Locate the cell with the specified text and output its [X, Y] center coordinate. 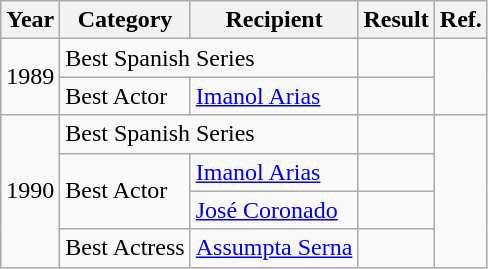
Assumpta Serna [274, 248]
Recipient [274, 20]
Category [125, 20]
1989 [30, 77]
Ref. [460, 20]
1990 [30, 191]
Year [30, 20]
José Coronado [274, 210]
Best Actress [125, 248]
Result [396, 20]
